Pinpoint the cell where the given text exists, returning its (x, y) midpoint coordinate. 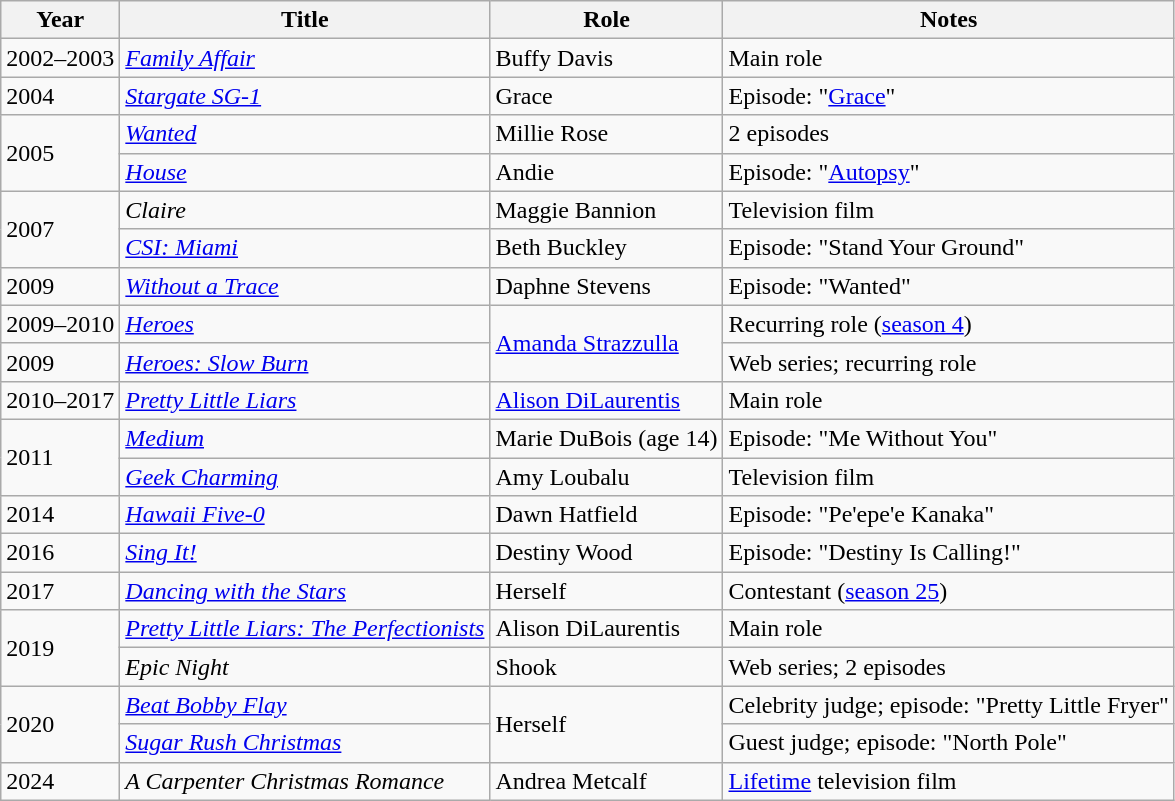
Contestant (season 25) (948, 591)
Episode: "Me Without You" (948, 438)
Dancing with the Stars (305, 591)
Wanted (305, 134)
Hawaii Five-0 (305, 515)
Family Affair (305, 58)
2009–2010 (60, 324)
Recurring role (season 4) (948, 324)
Episode: "Pe'epe'e Kanaka" (948, 515)
Episode: "Destiny Is Calling!" (948, 553)
Year (60, 20)
Guest judge; episode: "North Pole" (948, 743)
Sing It! (305, 553)
Geek Charming (305, 477)
2014 (60, 515)
Millie Rose (606, 134)
Maggie Bannion (606, 210)
Celebrity judge; episode: "Pretty Little Fryer" (948, 705)
CSI: Miami (305, 248)
2019 (60, 648)
Sugar Rush Christmas (305, 743)
Web series; recurring role (948, 362)
Amy Loubalu (606, 477)
A Carpenter Christmas Romance (305, 781)
Daphne Stevens (606, 286)
Claire (305, 210)
Role (606, 20)
Pretty Little Liars (305, 400)
2017 (60, 591)
Lifetime television film (948, 781)
House (305, 172)
Episode: "Grace" (948, 96)
Without a Trace (305, 286)
Marie DuBois (age 14) (606, 438)
Notes (948, 20)
Andie (606, 172)
Title (305, 20)
Dawn Hatfield (606, 515)
Destiny Wood (606, 553)
Epic Night (305, 667)
Stargate SG-1 (305, 96)
2 episodes (948, 134)
2002–2003 (60, 58)
2004 (60, 96)
2016 (60, 553)
Episode: "Autopsy" (948, 172)
2005 (60, 153)
Beth Buckley (606, 248)
Beat Bobby Flay (305, 705)
Andrea Metcalf (606, 781)
Shook (606, 667)
2020 (60, 724)
2024 (60, 781)
Episode: "Stand Your Ground" (948, 248)
2007 (60, 229)
2011 (60, 457)
Heroes (305, 324)
2010–2017 (60, 400)
Web series; 2 episodes (948, 667)
Grace (606, 96)
Pretty Little Liars: The Perfectionists (305, 629)
Buffy Davis (606, 58)
Heroes: Slow Burn (305, 362)
Episode: "Wanted" (948, 286)
Amanda Strazzulla (606, 343)
Medium (305, 438)
